Pinpoint the cell where the given text exists, returning its [X, Y] midpoint coordinate. 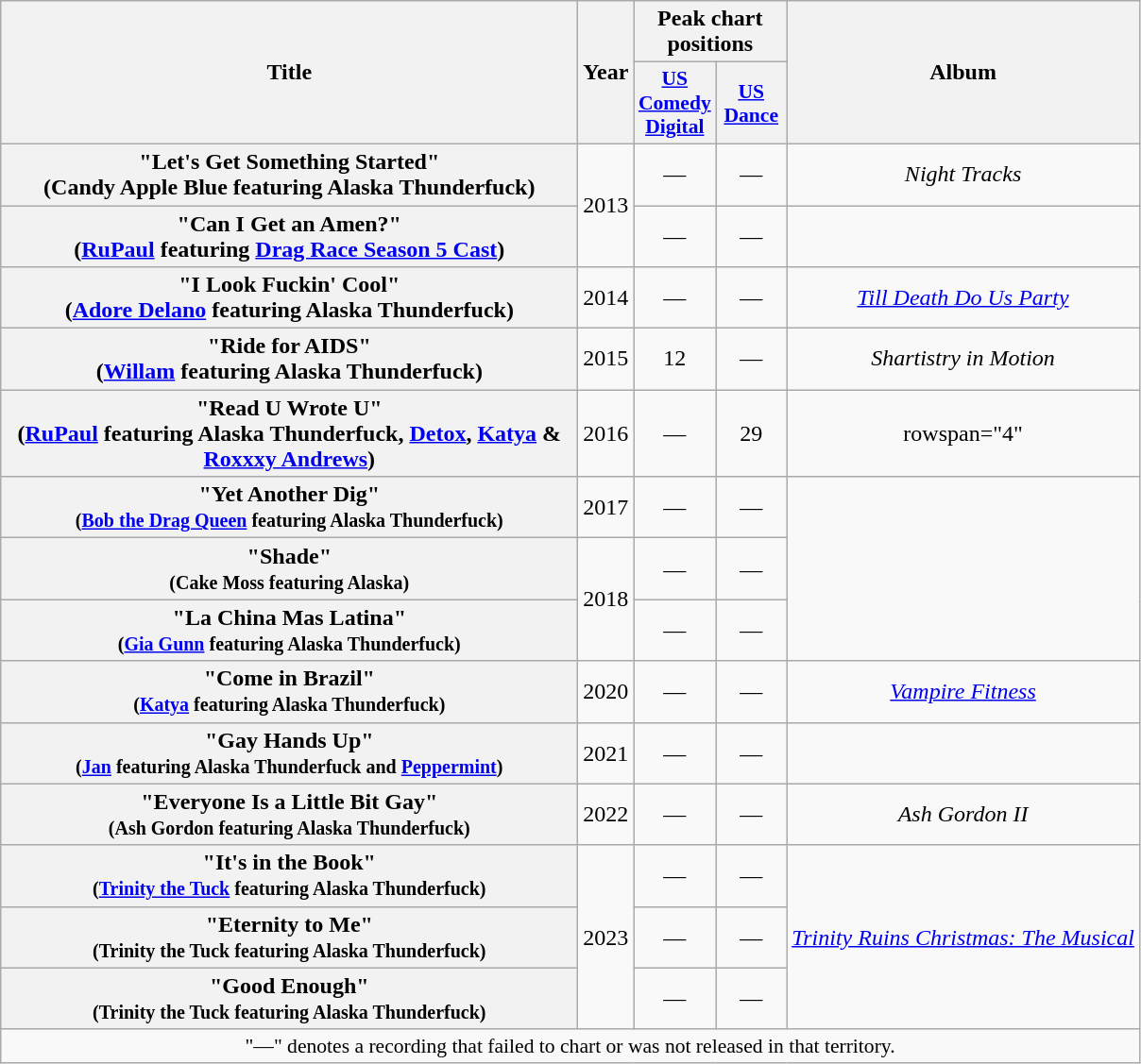
Album [963, 73]
2022 [606, 814]
"I Look Fuckin' Cool" (Adore Delano featuring Alaska Thunderfuck) [289, 298]
12 [674, 359]
"Can I Get an Amen?" (RuPaul featuring Drag Race Season 5 Cast) [289, 236]
"Come in Brazil" (Katya featuring Alaska Thunderfuck) [289, 691]
2018 [606, 600]
USComedyDigital [674, 104]
Title [289, 73]
"Ride for AIDS" (Willam featuring Alaska Thunderfuck) [289, 359]
"Eternity to Me" (Trinity the Tuck featuring Alaska Thunderfuck) [289, 937]
USDance [752, 104]
"—" denotes a recording that failed to chart or was not released in that territory. [570, 1046]
Year [606, 73]
"Yet Another Dig" (Bob the Drag Queen featuring Alaska Thunderfuck) [289, 508]
Trinity Ruins Christmas: The Musical [963, 937]
Peak chart positions [710, 32]
Vampire Fitness [963, 691]
Shartistry in Motion [963, 359]
Ash Gordon II [963, 814]
"Good Enough" (Trinity the Tuck featuring Alaska Thunderfuck) [289, 999]
2021 [606, 753]
29 [752, 433]
2013 [606, 205]
2020 [606, 691]
2023 [606, 937]
"Everyone Is a Little Bit Gay" (Ash Gordon featuring Alaska Thunderfuck) [289, 814]
2014 [606, 298]
"It's in the Book" (Trinity the Tuck featuring Alaska Thunderfuck) [289, 876]
"Gay Hands Up" (Jan featuring Alaska Thunderfuck and Peppermint) [289, 753]
2015 [606, 359]
Till Death Do Us Party [963, 298]
"La China Mas Latina" (Gia Gunn featuring Alaska Thunderfuck) [289, 631]
"Shade" (Cake Moss featuring Alaska) [289, 568]
"Read U Wrote U" (RuPaul featuring Alaska Thunderfuck, Detox, Katya & Roxxxy Andrews) [289, 433]
2017 [606, 508]
Night Tracks [963, 174]
"Let's Get Something Started" (Candy Apple Blue featuring Alaska Thunderfuck) [289, 174]
2016 [606, 433]
rowspan="4" [963, 433]
